Return [x, y] of the center of cell containing provided text 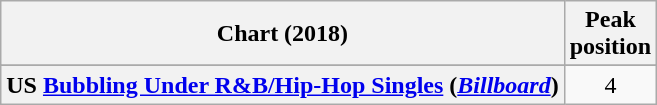
Peakposition [610, 34]
Chart (2018) [282, 34]
US Bubbling Under R&B/Hip-Hop Singles (Billboard) [282, 85]
4 [610, 85]
